Detect which cell encompasses the target text, then output its [X, Y] center coordinate. 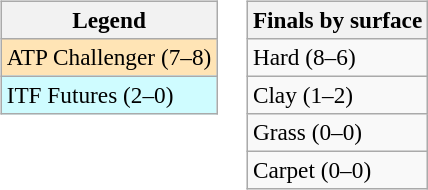
Legend [108, 20]
Grass (0–0) [337, 133]
Finals by surface [337, 20]
ATP Challenger (7–8) [108, 57]
Carpet (0–0) [337, 171]
ITF Futures (2–0) [108, 95]
Hard (8–6) [337, 57]
Clay (1–2) [337, 95]
